Output the (X, Y) coordinate of the center of the cell containing the given text.  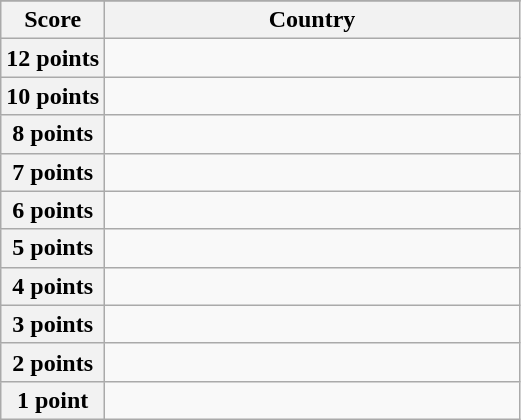
Score (53, 20)
4 points (53, 286)
3 points (53, 324)
1 point (53, 400)
12 points (53, 58)
8 points (53, 134)
Country (312, 20)
7 points (53, 172)
10 points (53, 96)
6 points (53, 210)
2 points (53, 362)
5 points (53, 248)
